Identify which cell holds the provided text, then report its (X, Y) central coordinate. 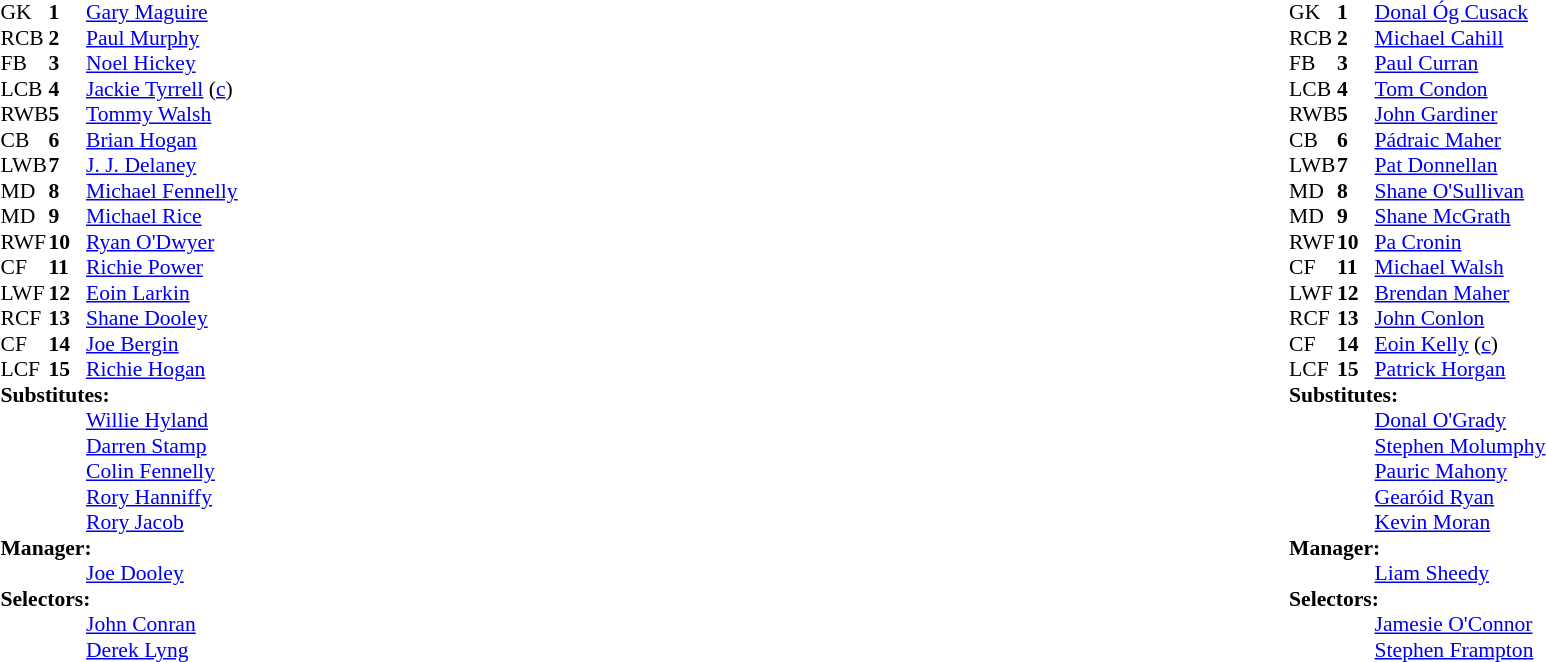
Jamesie O'Connor (1460, 625)
Joe Dooley (162, 573)
Joe Bergin (162, 344)
Pádraic Maher (1460, 140)
Paul Murphy (162, 38)
Liam Sheedy (1460, 573)
J. J. Delaney (162, 165)
Rory Hanniffy (162, 497)
Shane O'Sullivan (1460, 191)
Patrick Horgan (1460, 369)
Rory Jacob (162, 523)
Jackie Tyrrell (c) (162, 89)
Brian Hogan (162, 140)
John Gardiner (1460, 115)
Richie Power (162, 267)
Ryan O'Dwyer (162, 242)
Colin Fennelly (162, 471)
Tom Condon (1460, 89)
Willie Hyland (162, 421)
Richie Hogan (162, 369)
Shane McGrath (1460, 217)
Stephen Molumphy (1460, 446)
Brendan Maher (1460, 293)
Pa Cronin (1460, 242)
Gearóid Ryan (1460, 497)
John Conlon (1460, 319)
Noel Hickey (162, 63)
Michael Walsh (1460, 267)
Pat Donnellan (1460, 165)
Shane Dooley (162, 319)
Eoin Kelly (c) (1460, 344)
Tommy Walsh (162, 115)
Michael Fennelly (162, 191)
Donal Óg Cusack (1460, 13)
John Conran (162, 625)
Michael Rice (162, 217)
Donal O'Grady (1460, 421)
Eoin Larkin (162, 293)
Darren Stamp (162, 446)
Pauric Mahony (1460, 471)
Paul Curran (1460, 63)
Michael Cahill (1460, 38)
Gary Maguire (162, 13)
Kevin Moran (1460, 523)
